Capture the cell that displays the provided text and extract its [x, y] central coordinate. 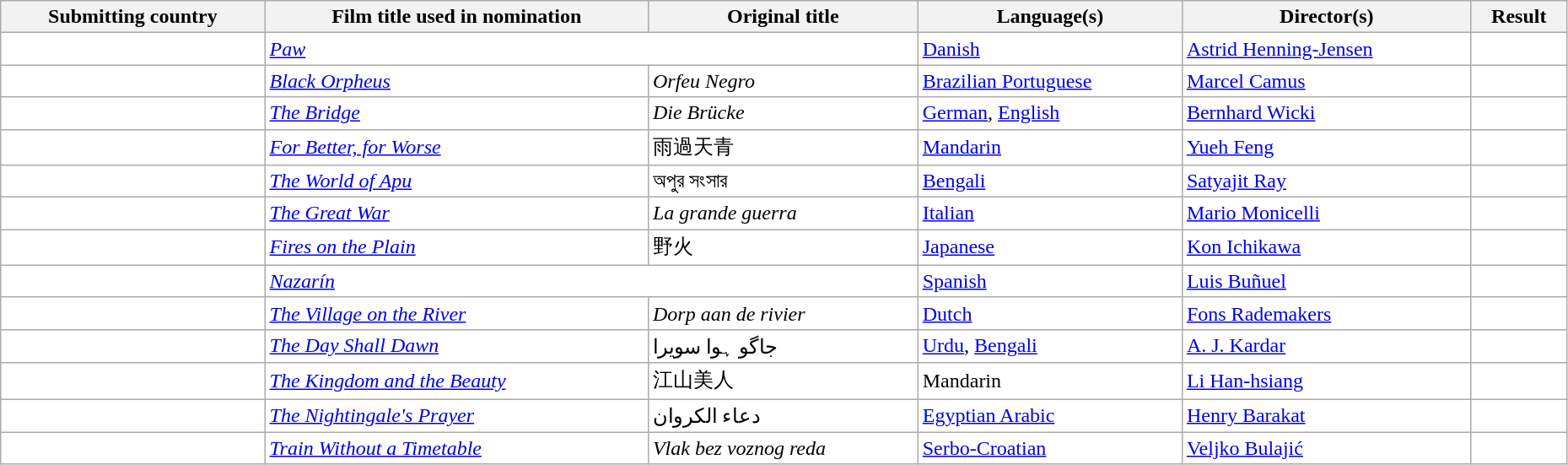
Danish [1049, 49]
Vlak bez voznog reda [783, 448]
A. J. Kardar [1326, 346]
Dutch [1049, 313]
The Village on the River [456, 313]
The Bridge [456, 113]
Nazarín [591, 281]
The Kingdom and the Beauty [456, 381]
Paw [591, 49]
Egyptian Arabic [1049, 415]
Italian [1049, 214]
অপুর সংসার [783, 181]
江山美人 [783, 381]
Orfeu Negro [783, 81]
Black Orpheus [456, 81]
Serbo-Croatian [1049, 448]
Urdu, Bengali [1049, 346]
Original title [783, 17]
Henry Barakat [1326, 415]
Bernhard Wicki [1326, 113]
Train Without a Timetable [456, 448]
野火 [783, 248]
Spanish [1049, 281]
Language(s) [1049, 17]
Yueh Feng [1326, 147]
Film title used in nomination [456, 17]
Submitting country [133, 17]
The Nightingale's Prayer [456, 415]
Dorp aan de rivier [783, 313]
دعاء الكروان [783, 415]
Japanese [1049, 248]
Die Brücke [783, 113]
Fires on the Plain [456, 248]
Marcel Camus [1326, 81]
Veljko Bulajić [1326, 448]
La grande guerra [783, 214]
Mario Monicelli [1326, 214]
Bengali [1049, 181]
Astrid Henning-Jensen [1326, 49]
The World of Apu [456, 181]
Li Han-hsiang [1326, 381]
Luis Buñuel [1326, 281]
جاگو ہوا سویرا [783, 346]
The Great War [456, 214]
雨過天青 [783, 147]
Fons Rademakers [1326, 313]
Brazilian Portuguese [1049, 81]
For Better, for Worse [456, 147]
German, English [1049, 113]
The Day Shall Dawn [456, 346]
Result [1518, 17]
Kon Ichikawa [1326, 248]
Satyajit Ray [1326, 181]
Director(s) [1326, 17]
